From the cell containing the given text, extract its center point as [X, Y] coordinate. 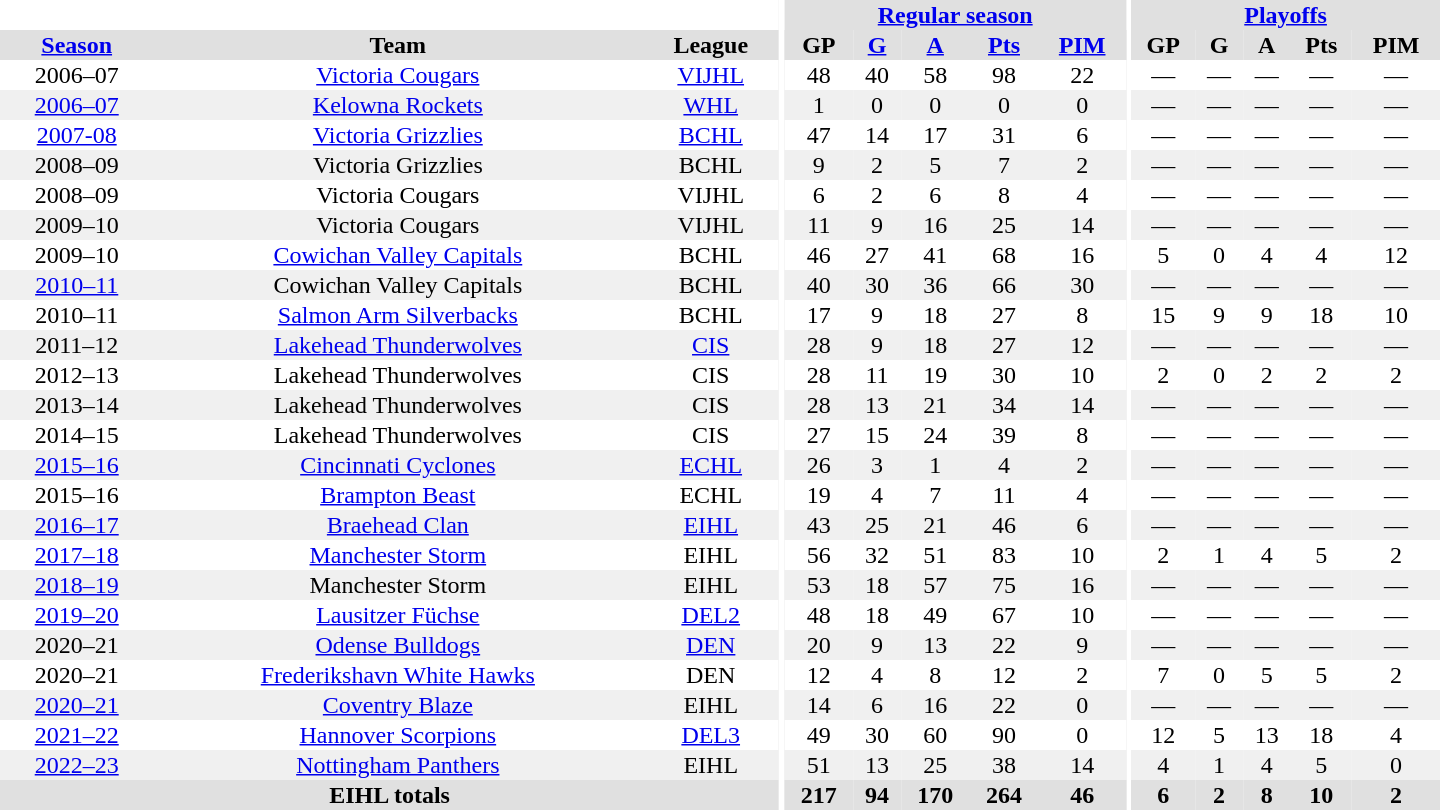
2018–19 [76, 585]
24 [936, 435]
Playoffs [1286, 15]
60 [936, 735]
League [710, 45]
67 [1004, 615]
66 [1004, 285]
Nottingham Panthers [398, 765]
98 [1004, 75]
Frederikshavn White Hawks [398, 675]
2012–13 [76, 375]
2019–20 [76, 615]
DEL3 [710, 735]
20 [818, 645]
57 [936, 585]
58 [936, 75]
34 [1004, 405]
Salmon Arm Silverbacks [398, 315]
53 [818, 585]
31 [1004, 135]
83 [1004, 555]
94 [877, 795]
217 [818, 795]
Kelowna Rockets [398, 105]
41 [936, 255]
Coventry Blaze [398, 705]
90 [1004, 735]
Regular season [954, 15]
2013–14 [76, 405]
EIHL totals [390, 795]
2007-08 [76, 135]
170 [936, 795]
Braehead Clan [398, 525]
DEL2 [710, 615]
39 [1004, 435]
2016–17 [76, 525]
Season [76, 45]
56 [818, 555]
Odense Bulldogs [398, 645]
68 [1004, 255]
32 [877, 555]
Lausitzer Füchse [398, 615]
43 [818, 525]
36 [936, 285]
75 [1004, 585]
WHL [710, 105]
264 [1004, 795]
47 [818, 135]
2017–18 [76, 555]
3 [877, 465]
Cincinnati Cyclones [398, 465]
Team [398, 45]
Brampton Beast [398, 495]
2011–12 [76, 345]
2022–23 [76, 765]
2021–22 [76, 735]
2014–15 [76, 435]
26 [818, 465]
38 [1004, 765]
Hannover Scorpions [398, 735]
